Locate the cell with the specified text and output its (x, y) center coordinate. 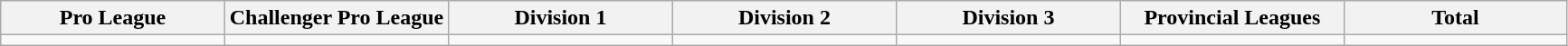
Total (1456, 18)
Challenger Pro League (337, 18)
Pro League (112, 18)
Provincial Leagues (1232, 18)
Division 2 (784, 18)
Division 3 (1008, 18)
Division 1 (561, 18)
